Return the (x, y) coordinate for the center point of the cell that contains the specified text.  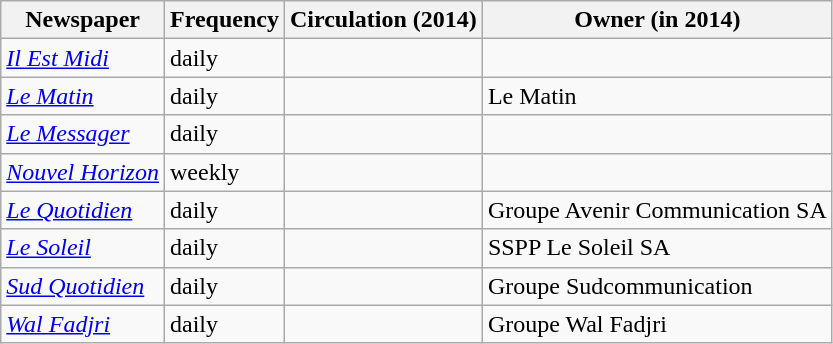
SSPP Le Soleil SA (657, 248)
Frequency (224, 20)
Groupe Avenir Communication SA (657, 210)
Sud Quotidien (83, 286)
Le Soleil (83, 248)
Le Quotidien (83, 210)
Wal Fadjri (83, 324)
Groupe Wal Fadjri (657, 324)
Le Messager (83, 134)
Owner (in 2014) (657, 20)
Groupe Sudcommunication (657, 286)
Newspaper (83, 20)
Circulation (2014) (383, 20)
Il Est Midi (83, 58)
weekly (224, 172)
Nouvel Horizon (83, 172)
